From the cell containing the given text, extract its center point as (X, Y) coordinate. 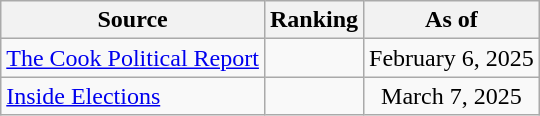
Inside Elections (133, 96)
February 6, 2025 (452, 58)
March 7, 2025 (452, 96)
Ranking (314, 20)
As of (452, 20)
Source (133, 20)
The Cook Political Report (133, 58)
